Return the (X, Y) coordinate for the center point of the cell that contains the specified text.  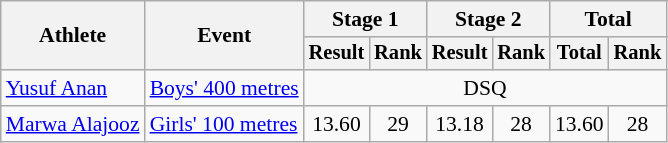
Girls' 100 metres (224, 124)
Athlete (73, 36)
Event (224, 36)
Stage 2 (488, 19)
Yusuf Anan (73, 88)
Stage 1 (366, 19)
Boys' 400 metres (224, 88)
DSQ (486, 88)
13.18 (460, 124)
29 (398, 124)
Marwa Alajooz (73, 124)
